For the text-containing cell, return its midpoint in [x, y] coordinate format. 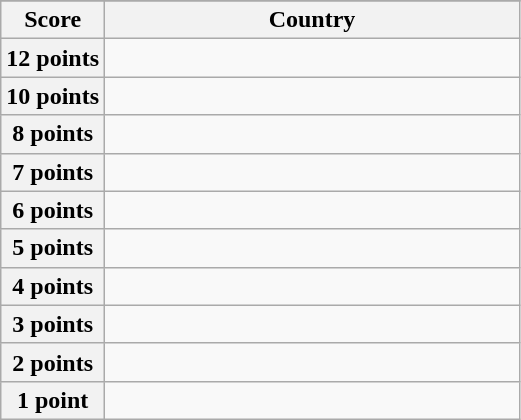
6 points [53, 210]
8 points [53, 134]
12 points [53, 58]
10 points [53, 96]
2 points [53, 362]
1 point [53, 400]
3 points [53, 324]
4 points [53, 286]
5 points [53, 248]
Score [53, 20]
Country [312, 20]
7 points [53, 172]
